Scan for the cell matching the given text and deliver its (X, Y) coordinate at center. 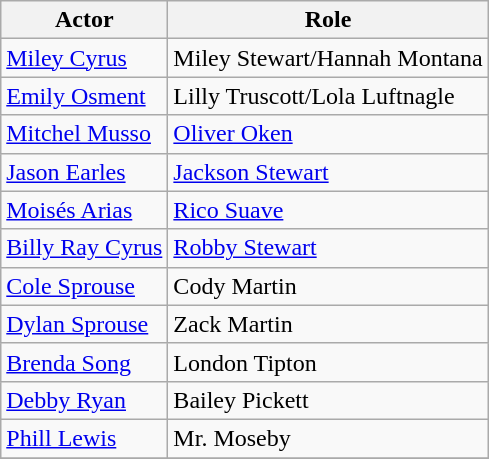
Mr. Moseby (328, 438)
Billy Ray Cyrus (84, 248)
Role (328, 20)
Jason Earles (84, 172)
Mitchel Musso (84, 134)
Actor (84, 20)
Bailey Pickett (328, 400)
Cody Martin (328, 286)
Jackson Stewart (328, 172)
Moisés Arias (84, 210)
London Tipton (328, 362)
Zack Martin (328, 324)
Emily Osment (84, 96)
Robby Stewart (328, 248)
Brenda Song (84, 362)
Lilly Truscott/Lola Luftnagle (328, 96)
Miley Cyrus (84, 58)
Oliver Oken (328, 134)
Cole Sprouse (84, 286)
Debby Ryan (84, 400)
Phill Lewis (84, 438)
Rico Suave (328, 210)
Miley Stewart/Hannah Montana (328, 58)
Dylan Sprouse (84, 324)
